For the text-containing cell, return its midpoint in (x, y) coordinate format. 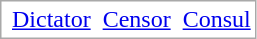
Consul (216, 19)
Dictator (51, 19)
Censor (136, 19)
